Output the (x, y) coordinate of the center of the cell containing the given text.  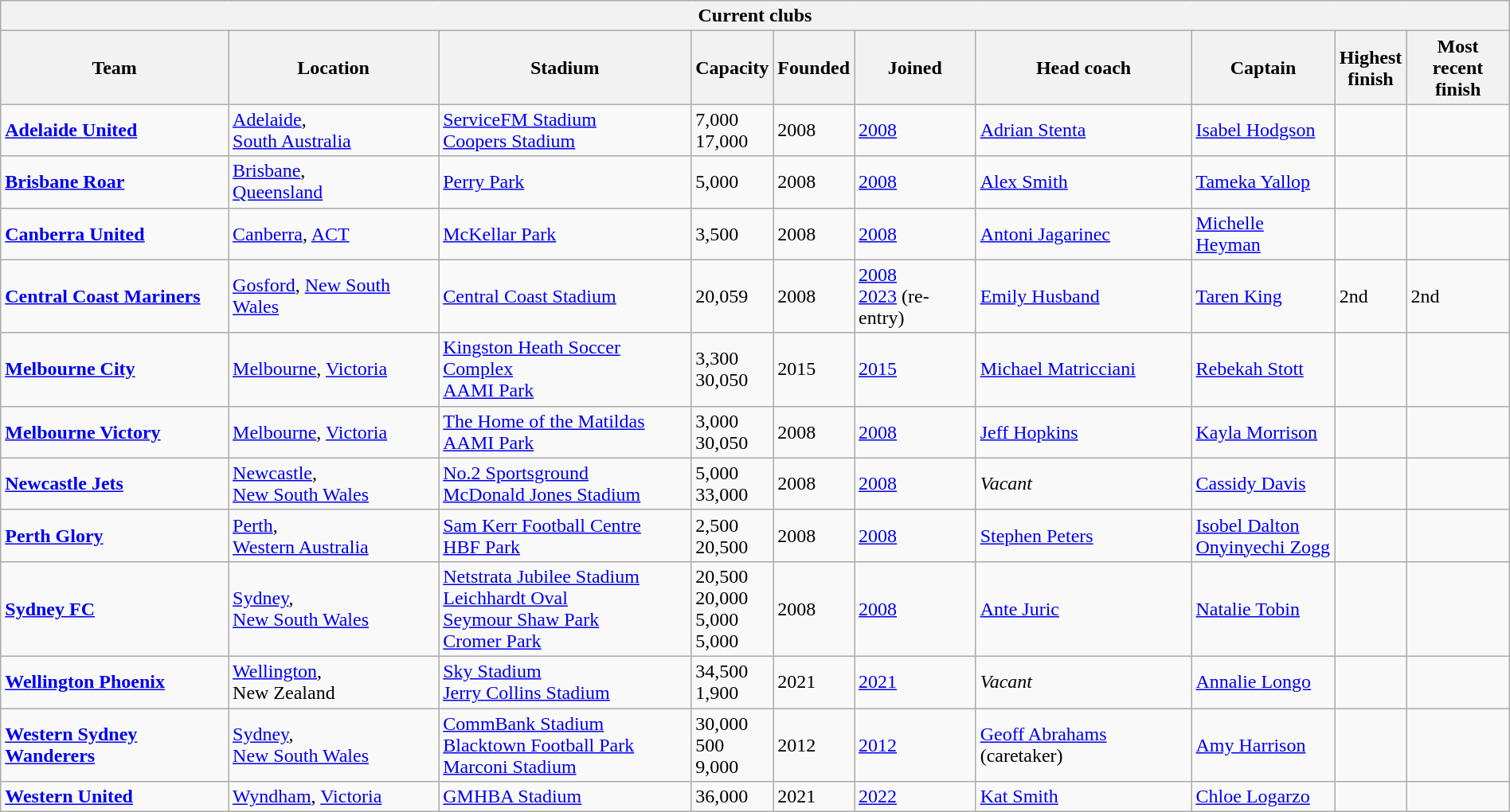
Rebekah Stott (1263, 369)
Location (334, 68)
Sky StadiumJerry Collins Stadium (565, 681)
Central Coast Stadium (565, 296)
Highestfinish (1371, 68)
Chloe Logarzo (1263, 797)
Alex Smith (1083, 182)
GMHBA Stadium (565, 797)
Head coach (1083, 68)
Isobel Dalton Onyinyechi Zogg (1263, 535)
Stadium (565, 68)
Perry Park (565, 182)
Wellington,New Zealand (334, 681)
Canberra, ACT (334, 234)
Kat Smith (1083, 797)
Annalie Longo (1263, 681)
5,000 (733, 182)
Antoni Jagarinec (1083, 234)
20082023 (re-entry) (916, 296)
Brisbane Roar (115, 182)
36,000 (733, 797)
Tameka Yallop (1263, 182)
Ante Juric (1083, 608)
34,5001,900 (733, 681)
2,50020,500 (733, 535)
Sam Kerr Football CentreHBF Park (565, 535)
Wyndham, Victoria (334, 797)
Founded (814, 68)
3,500 (733, 234)
Gosford, New South Wales (334, 296)
The Home of the MatildasAAMI Park (565, 431)
Central Coast Mariners (115, 296)
McKellar Park (565, 234)
Kayla Morrison (1263, 431)
Newcastle Jets (115, 484)
3,00030,050 (733, 431)
Current clubs (755, 16)
CommBank StadiumBlacktown Football ParkMarconi Stadium (565, 745)
Team (115, 68)
Joined (916, 68)
Stephen Peters (1083, 535)
5,00033,000 (733, 484)
2022 (916, 797)
Sydney FC (115, 608)
ServiceFM StadiumCoopers Stadium (565, 131)
3,30030,050 (733, 369)
Wellington Phoenix (115, 681)
Cassidy Davis (1263, 484)
No.2 SportsgroundMcDonald Jones Stadium (565, 484)
Brisbane,Queensland (334, 182)
Adelaide United (115, 131)
Geoff Abrahams (caretaker) (1083, 745)
Netstrata Jubilee StadiumLeichhardt OvalSeymour Shaw ParkCromer Park (565, 608)
Melbourne City (115, 369)
Capacity (733, 68)
Most recentfinish (1457, 68)
Natalie Tobin (1263, 608)
Adrian Stenta (1083, 131)
Newcastle,New South Wales (334, 484)
Taren King (1263, 296)
Emily Husband (1083, 296)
Michelle Heyman (1263, 234)
Jeff Hopkins (1083, 431)
Canberra United (115, 234)
Western United (115, 797)
Perth Glory (115, 535)
20,50020,0005,0005,000 (733, 608)
30,0005009,000 (733, 745)
Adelaide,South Australia (334, 131)
Western Sydney Wanderers (115, 745)
Melbourne Victory (115, 431)
Isabel Hodgson (1263, 131)
7,00017,000 (733, 131)
Perth,Western Australia (334, 535)
Captain (1263, 68)
Michael Matricciani (1083, 369)
20,059 (733, 296)
Kingston Heath Soccer ComplexAAMI Park (565, 369)
Amy Harrison (1263, 745)
